Identify which cell holds the provided text, then report its (X, Y) central coordinate. 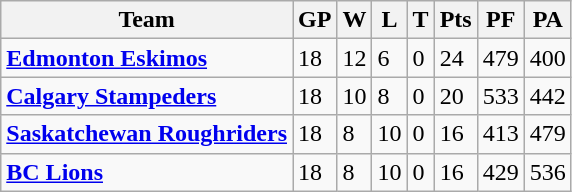
12 (354, 58)
PA (548, 20)
W (354, 20)
Edmonton Eskimos (147, 58)
GP (315, 20)
6 (390, 58)
536 (548, 172)
Team (147, 20)
Calgary Stampeders (147, 96)
442 (548, 96)
429 (500, 172)
413 (500, 134)
533 (500, 96)
L (390, 20)
Pts (456, 20)
Saskatchewan Roughriders (147, 134)
BC Lions (147, 172)
20 (456, 96)
T (420, 20)
24 (456, 58)
PF (500, 20)
400 (548, 58)
